Return the (x, y) coordinate for the center point of the cell that contains the specified text.  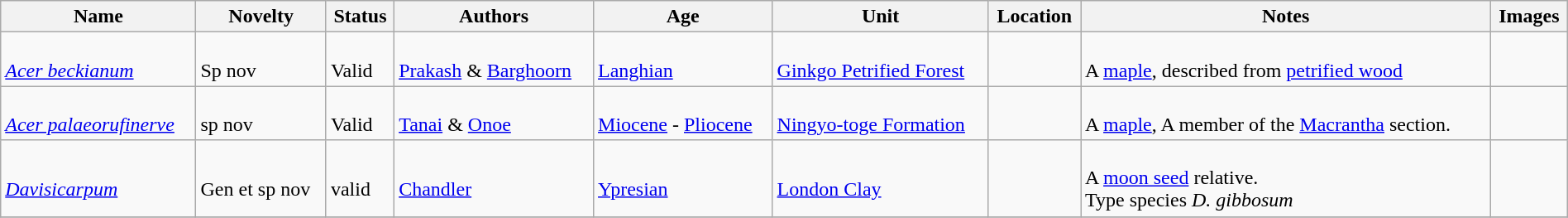
Tanai & Onoe (495, 113)
London Clay (880, 178)
Langhian (683, 60)
Prakash & Barghoorn (495, 60)
sp nov (261, 113)
Ningyo-toge Formation (880, 113)
Images (1530, 17)
Location (1034, 17)
Acer palaeorufinerve (98, 113)
Authors (495, 17)
valid (360, 178)
Notes (1286, 17)
A moon seed relative. Type species D. gibbosum (1286, 178)
Status (360, 17)
Davisicarpum (98, 178)
Acer beckianum (98, 60)
Novelty (261, 17)
Unit (880, 17)
Age (683, 17)
Miocene - Pliocene (683, 113)
Sp nov (261, 60)
A maple, described from petrified wood (1286, 60)
A maple, A member of the Macrantha section. (1286, 113)
Chandler (495, 178)
Ginkgo Petrified Forest (880, 60)
Gen et sp nov (261, 178)
Name (98, 17)
Ypresian (683, 178)
